Return the (x, y) coordinate for the center point of the cell that contains the specified text.  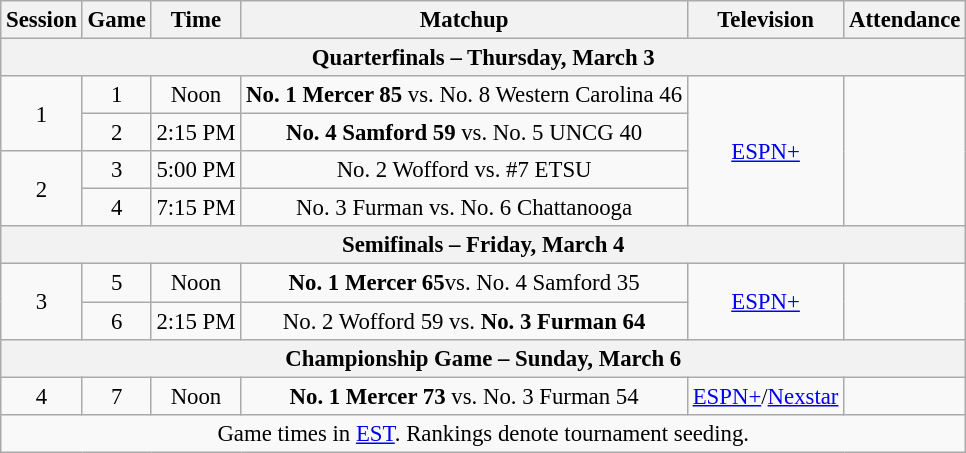
Television (765, 20)
5 (116, 283)
No. 2 Wofford 59 vs. No. 3 Furman 64 (464, 321)
No. 4 Samford 59 vs. No. 5 UNCG 40 (464, 133)
Game (116, 20)
Matchup (464, 20)
No. 1 Mercer 85 vs. No. 8 Western Carolina 46 (464, 95)
No. 3 Furman vs. No. 6 Chattanooga (464, 208)
Time (196, 20)
Attendance (905, 20)
No. 1 Mercer 73 vs. No. 3 Furman 54 (464, 396)
Quarterfinals – Thursday, March 3 (484, 58)
6 (116, 321)
7:15 PM (196, 208)
5:00 PM (196, 170)
7 (116, 396)
No. 2 Wofford vs. #7 ETSU (464, 170)
Championship Game – Sunday, March 6 (484, 358)
Session (42, 20)
No. 1 Mercer 65vs. No. 4 Samford 35 (464, 283)
Game times in EST. Rankings denote tournament seeding. (484, 433)
Semifinals – Friday, March 4 (484, 245)
ESPN+/Nexstar (765, 396)
